From the cell containing the given text, extract its center point as (x, y) coordinate. 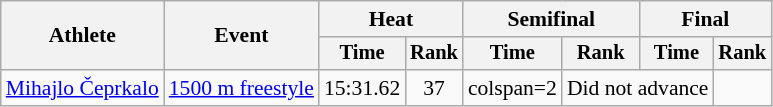
37 (434, 88)
1500 m freestyle (242, 88)
colspan=2 (512, 88)
Event (242, 36)
Final (705, 19)
Did not advance (638, 88)
15:31.62 (362, 88)
Mihajlo Čeprkalo (82, 88)
Semifinal (552, 19)
Heat (391, 19)
Athlete (82, 36)
